Return (X, Y) of the center of cell containing provided text 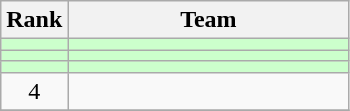
4 (34, 91)
Rank (34, 20)
Team (208, 20)
